From the cell containing the given text, extract its center point as (X, Y) coordinate. 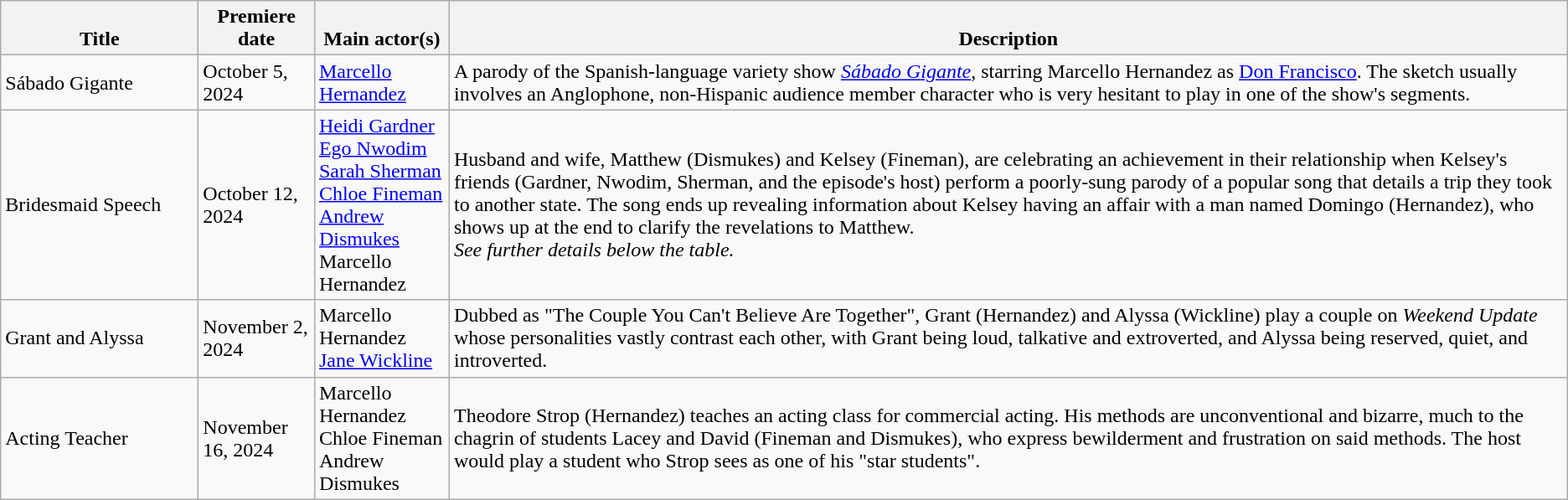
November 2, 2024 (256, 338)
Marcello HernandezChloe FinemanAndrew Dismukes (382, 438)
November 16, 2024 (256, 438)
Main actor(s) (382, 28)
Marcello HernandezJane Wickline (382, 338)
Grant and Alyssa (100, 338)
Heidi GardnerEgo NwodimSarah ShermanChloe FinemanAndrew DismukesMarcello Hernandez (382, 204)
Sábado Gigante (100, 82)
Acting Teacher (100, 438)
Marcello Hernandez (382, 82)
October 5, 2024 (256, 82)
Bridesmaid Speech (100, 204)
Description (1008, 28)
Title (100, 28)
Premiere date (256, 28)
October 12, 2024 (256, 204)
